Find where the given text appears and provide that cell's center as (x, y) coordinate. 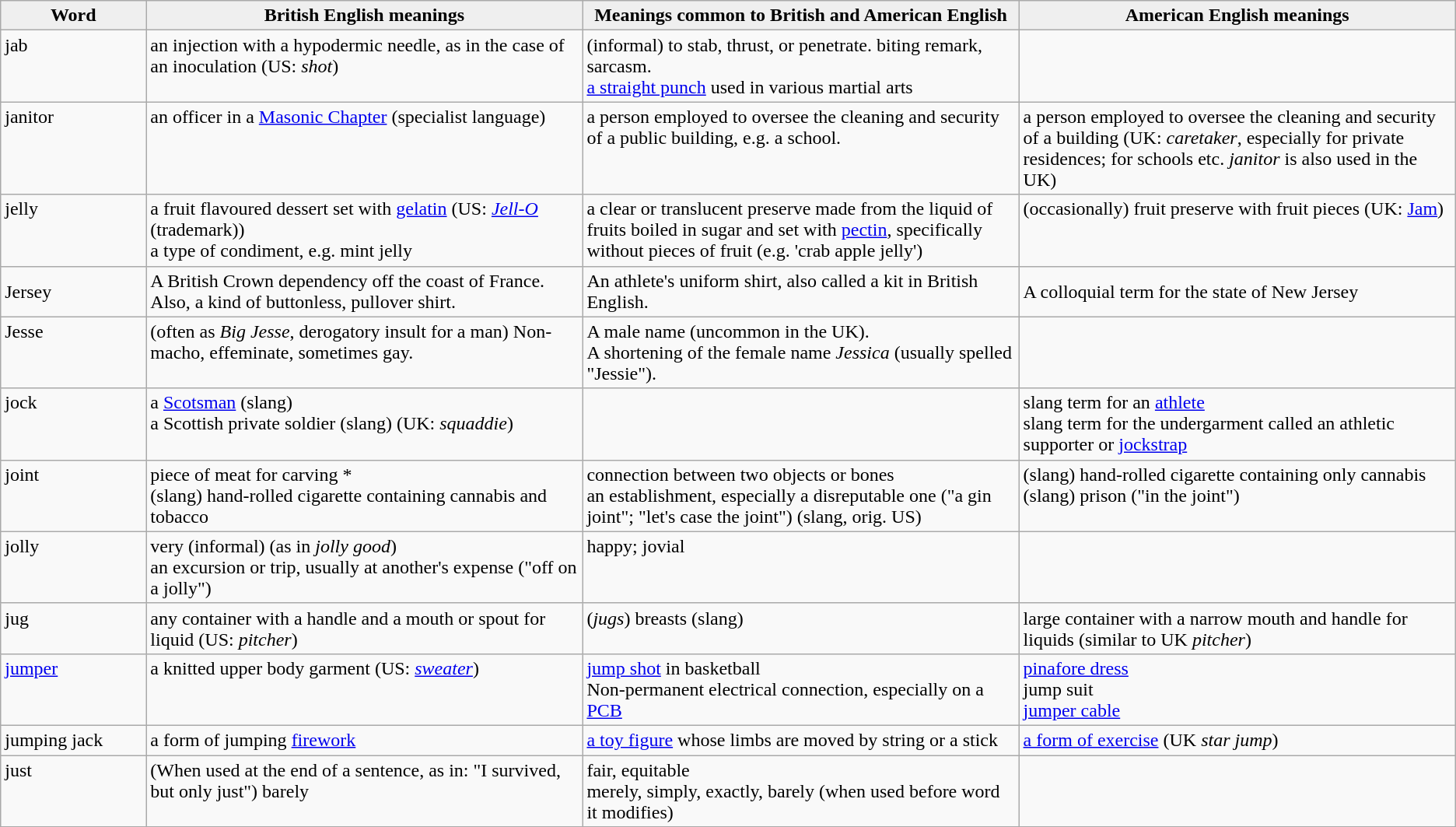
a form of jumping firework (364, 740)
Meanings common to British and American English (801, 16)
piece of meat for carving *(slang) hand-rolled cigarette containing cannabis and tobacco (364, 496)
an injection with a hypodermic needle, as in the case of an inoculation (US: shot) (364, 66)
(When used at the end of a sentence, as in: "I survived, but only just") barely (364, 790)
(informal) to stab, thrust, or penetrate. biting remark, sarcasm.a straight punch used in various martial arts (801, 66)
a fruit flavoured dessert set with gelatin (US: Jell-O (trademark))a type of condiment, e.g. mint jelly (364, 230)
Jesse (73, 352)
A British Crown dependency off the coast of France.Also, a kind of buttonless, pullover shirt. (364, 291)
jock (73, 424)
jab (73, 66)
a Scotsman (slang)a Scottish private soldier (slang) (UK: squaddie) (364, 424)
very (informal) (as in jolly good) an excursion or trip, usually at another's expense ("off on a jolly") (364, 567)
pinafore dressjump suitjumper cable (1237, 689)
any container with a handle and a mouth or spout for liquid (US: pitcher) (364, 629)
Word (73, 16)
(slang) hand-rolled cigarette containing only cannabis(slang) prison ("in the joint") (1237, 496)
janitor (73, 148)
connection between two objects or bonesan establishment, especially a disreputable one ("a gin joint"; "let's case the joint") (slang, orig. US) (801, 496)
jolly (73, 567)
jug (73, 629)
(occasionally) fruit preserve with fruit pieces (UK: Jam) (1237, 230)
Jersey (73, 291)
a person employed to oversee the cleaning and security of a public building, e.g. a school. (801, 148)
just (73, 790)
slang term for an athleteslang term for the undergarment called an athletic supporter or jockstrap (1237, 424)
jumper (73, 689)
a toy figure whose limbs are moved by string or a stick (801, 740)
American English meanings (1237, 16)
fair, equitablemerely, simply, exactly, barely (when used before word it modifies) (801, 790)
large container with a narrow mouth and handle for liquids (similar to UK pitcher) (1237, 629)
A male name (uncommon in the UK).A shortening of the female name Jessica (usually spelled "Jessie"). (801, 352)
joint (73, 496)
a form of exercise (UK star jump) (1237, 740)
(often as Big Jesse, derogatory insult for a man) Non-macho, effeminate, sometimes gay. (364, 352)
(jugs) breasts (slang) (801, 629)
an officer in a Masonic Chapter (specialist language) (364, 148)
An athlete's uniform shirt, also called a kit in British English. (801, 291)
jelly (73, 230)
British English meanings (364, 16)
happy; jovial (801, 567)
a knitted upper body garment (US: sweater) (364, 689)
jumping jack (73, 740)
A colloquial term for the state of New Jersey (1237, 291)
jump shot in basketballNon-permanent electrical connection, especially on a PCB (801, 689)
